Capture the cell that displays the provided text and extract its (x, y) central coordinate. 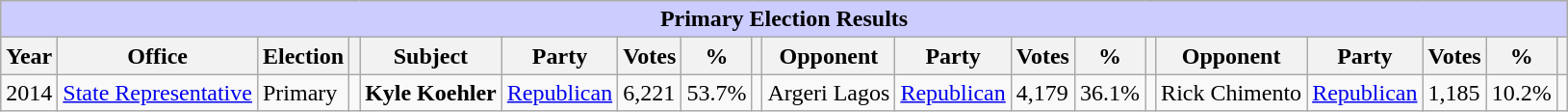
2014 (29, 93)
Primary (302, 93)
Office (158, 56)
53.7% (716, 93)
Rick Chimento (1232, 93)
Election (302, 56)
State Representative (158, 93)
4,179 (1042, 93)
10.2% (1521, 93)
36.1% (1109, 93)
6,221 (650, 93)
Argeri Lagos (829, 93)
Year (29, 56)
Subject (431, 56)
Kyle Koehler (431, 93)
Primary Election Results (784, 19)
1,185 (1454, 93)
